Extract the (X, Y) coordinate from the center of the cell holding the provided text.  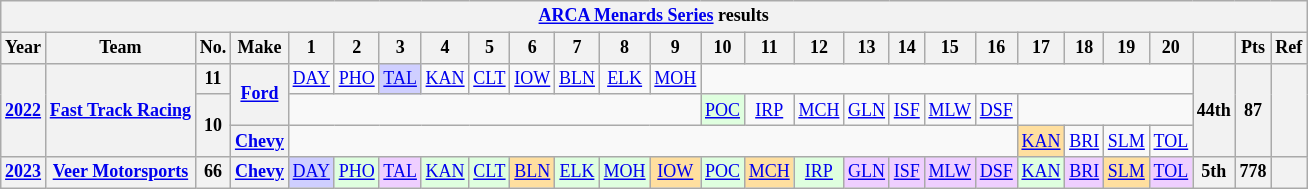
87 (1253, 110)
6 (532, 48)
Fast Track Racing (120, 110)
Pts (1253, 48)
66 (212, 172)
Year (24, 48)
13 (867, 48)
Ford (260, 94)
12 (819, 48)
778 (1253, 172)
ARCA Menards Series results (654, 16)
18 (1084, 48)
Make (260, 48)
Ref (1289, 48)
4 (445, 48)
3 (400, 48)
Team (120, 48)
Veer Motorsports (120, 172)
14 (906, 48)
17 (1041, 48)
19 (1126, 48)
7 (578, 48)
44th (1214, 110)
20 (1170, 48)
15 (950, 48)
No. (212, 48)
2023 (24, 172)
16 (996, 48)
2 (356, 48)
1 (311, 48)
8 (624, 48)
2022 (24, 110)
9 (676, 48)
5th (1214, 172)
5 (490, 48)
